From the cell containing the given text, extract its center point as [X, Y] coordinate. 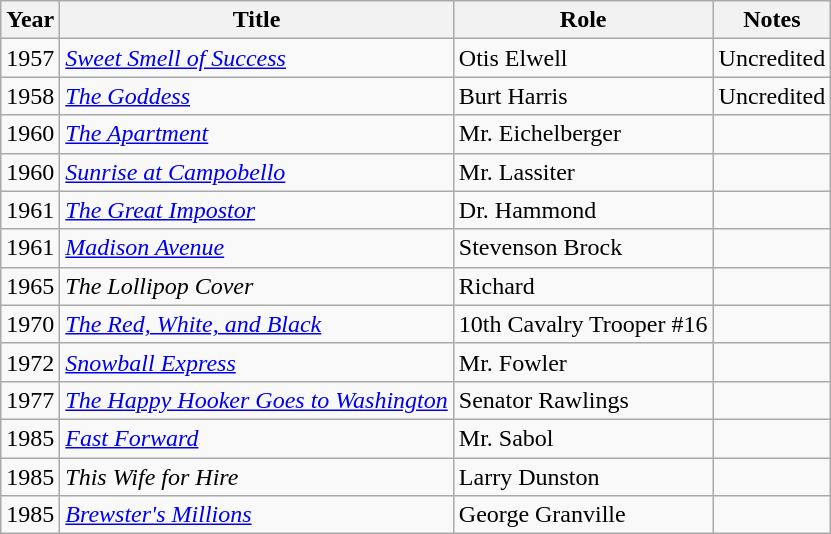
10th Cavalry Trooper #16 [583, 324]
1958 [30, 96]
This Wife for Hire [256, 477]
Role [583, 20]
Sweet Smell of Success [256, 58]
Stevenson Brock [583, 248]
Otis Elwell [583, 58]
Senator Rawlings [583, 400]
Mr. Eichelberger [583, 134]
Brewster's Millions [256, 515]
Dr. Hammond [583, 210]
Mr. Fowler [583, 362]
1970 [30, 324]
Title [256, 20]
The Great Impostor [256, 210]
1965 [30, 286]
Madison Avenue [256, 248]
The Goddess [256, 96]
The Happy Hooker Goes to Washington [256, 400]
Snowball Express [256, 362]
1977 [30, 400]
Mr. Lassiter [583, 172]
The Red, White, and Black [256, 324]
The Lollipop Cover [256, 286]
The Apartment [256, 134]
Sunrise at Campobello [256, 172]
Fast Forward [256, 438]
Larry Dunston [583, 477]
Mr. Sabol [583, 438]
Year [30, 20]
George Granville [583, 515]
1972 [30, 362]
Burt Harris [583, 96]
Richard [583, 286]
1957 [30, 58]
Notes [772, 20]
